Search for the cell housing the specified text and yield its [x, y] center coordinate. 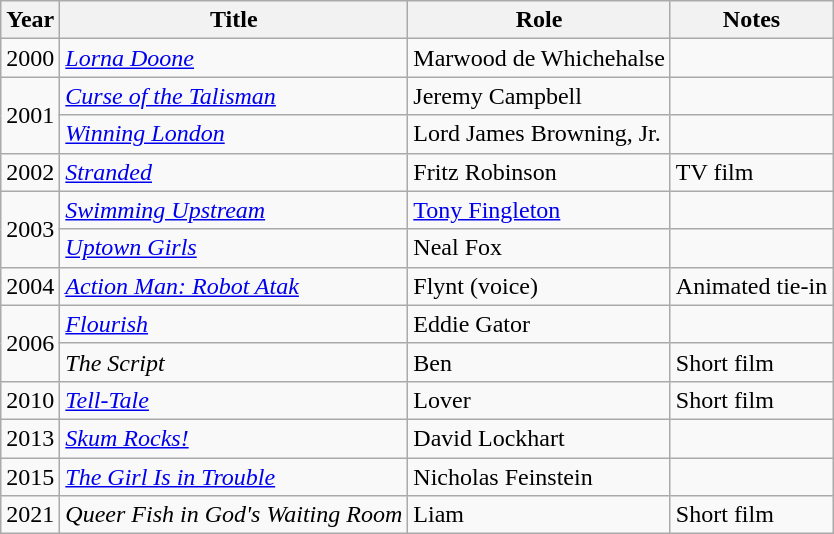
Tony Fingleton [540, 210]
Fritz Robinson [540, 172]
Lord James Browning, Jr. [540, 134]
Neal Fox [540, 248]
Winning London [234, 134]
Flourish [234, 324]
The Girl Is in Trouble [234, 477]
Eddie Gator [540, 324]
Lover [540, 400]
Action Man: Robot Atak [234, 286]
2010 [30, 400]
2006 [30, 343]
Skum Rocks! [234, 438]
2004 [30, 286]
The Script [234, 362]
Lorna Doone [234, 58]
Uptown Girls [234, 248]
Marwood de Whichehalse [540, 58]
2002 [30, 172]
Queer Fish in God's Waiting Room [234, 515]
Title [234, 20]
2021 [30, 515]
2003 [30, 229]
Ben [540, 362]
Year [30, 20]
TV film [751, 172]
Notes [751, 20]
Nicholas Feinstein [540, 477]
Liam [540, 515]
Curse of the Talisman [234, 96]
Animated tie-in [751, 286]
2000 [30, 58]
Stranded [234, 172]
2013 [30, 438]
Jeremy Campbell [540, 96]
Swimming Upstream [234, 210]
Flynt (voice) [540, 286]
Tell-Tale [234, 400]
2015 [30, 477]
2001 [30, 115]
Role [540, 20]
David Lockhart [540, 438]
